Extract the (X, Y) coordinate from the center of the cell holding the provided text.  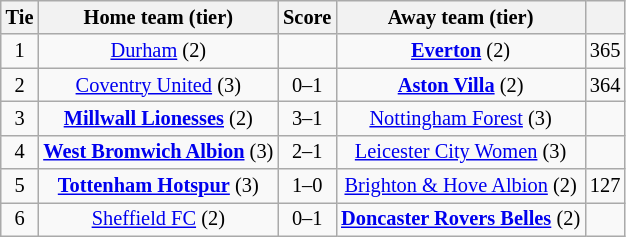
2–1 (307, 152)
Coventry United (3) (158, 85)
Tottenham Hotspur (3) (158, 186)
6 (20, 219)
Brighton & Hove Albion (2) (460, 186)
West Bromwich Albion (3) (158, 152)
Tie (20, 17)
Nottingham Forest (3) (460, 118)
Leicester City Women (3) (460, 152)
Durham (2) (158, 51)
Away team (tier) (460, 17)
Everton (2) (460, 51)
5 (20, 186)
1–0 (307, 186)
Doncaster Rovers Belles (2) (460, 219)
364 (605, 85)
3–1 (307, 118)
1 (20, 51)
365 (605, 51)
Home team (tier) (158, 17)
Score (307, 17)
3 (20, 118)
127 (605, 186)
Sheffield FC (2) (158, 219)
4 (20, 152)
Millwall Lionesses (2) (158, 118)
Aston Villa (2) (460, 85)
2 (20, 85)
